Capture the cell that displays the provided text and extract its (X, Y) central coordinate. 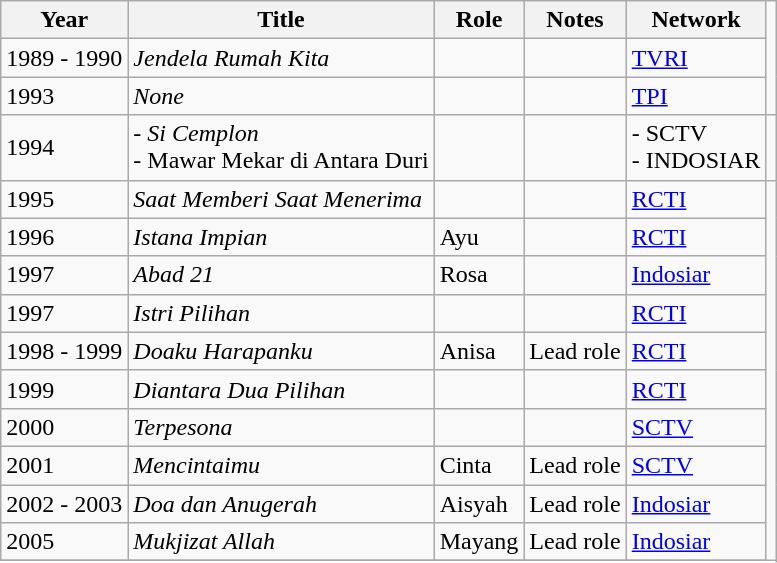
2000 (64, 427)
Istri Pilihan (281, 313)
1994 (64, 148)
TVRI (696, 58)
Istana Impian (281, 237)
1999 (64, 389)
Terpesona (281, 427)
Cinta (479, 465)
Year (64, 20)
2005 (64, 542)
Aisyah (479, 503)
1989 - 1990 (64, 58)
Notes (575, 20)
Rosa (479, 275)
2002 - 2003 (64, 503)
- Si Cemplon- Mawar Mekar di Antara Duri (281, 148)
Anisa (479, 351)
Doa dan Anugerah (281, 503)
Saat Memberi Saat Menerima (281, 199)
Mencintaimu (281, 465)
Title (281, 20)
Jendela Rumah Kita (281, 58)
2001 (64, 465)
Mukjizat Allah (281, 542)
Diantara Dua Pilihan (281, 389)
Ayu (479, 237)
TPI (696, 96)
- SCTV- INDOSIAR (696, 148)
Doaku Harapanku (281, 351)
Network (696, 20)
Abad 21 (281, 275)
1996 (64, 237)
1998 - 1999 (64, 351)
Role (479, 20)
1993 (64, 96)
None (281, 96)
1995 (64, 199)
Mayang (479, 542)
